Determine the (X, Y) coordinate at the center of the cell enclosing the given text.  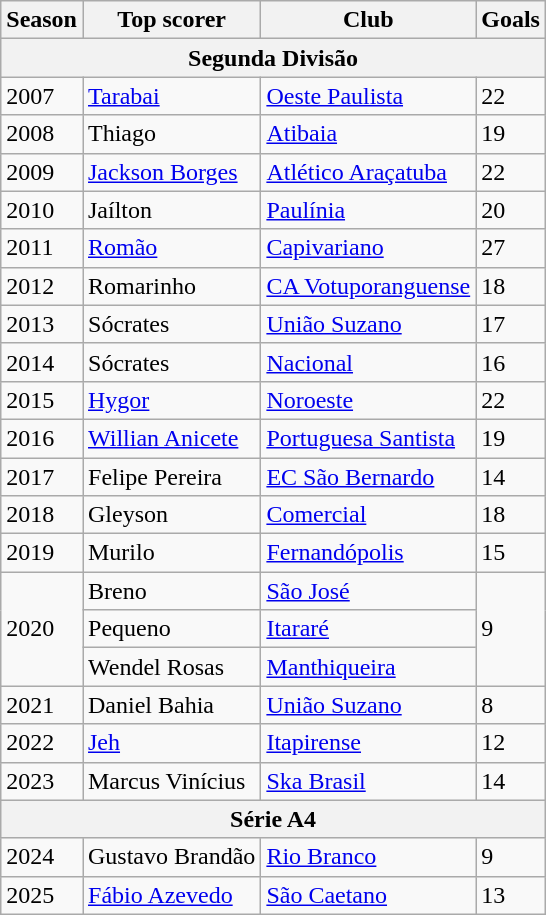
Portuguesa Santista (368, 438)
2016 (42, 438)
Oeste Paulista (368, 96)
Willian Anicete (171, 438)
Manthiqueira (368, 667)
2011 (42, 248)
Wendel Rosas (171, 667)
17 (511, 324)
Itararé (368, 629)
Comercial (368, 515)
Ska Brasil (368, 781)
8 (511, 705)
Nacional (368, 362)
Club (368, 20)
Noroeste (368, 400)
CA Votuporanguense (368, 286)
Pequeno (171, 629)
Paulínia (368, 210)
Jackson Borges (171, 172)
2017 (42, 477)
2013 (42, 324)
Goals (511, 20)
Daniel Bahia (171, 705)
Romão (171, 248)
Thiago (171, 134)
2012 (42, 286)
Murilo (171, 553)
2021 (42, 705)
2025 (42, 895)
Segunda Divisão (274, 58)
2014 (42, 362)
16 (511, 362)
2024 (42, 857)
São Caetano (368, 895)
Hygor (171, 400)
13 (511, 895)
Rio Branco (368, 857)
Felipe Pereira (171, 477)
EC São Bernardo (368, 477)
Itapirense (368, 743)
Top scorer (171, 20)
2015 (42, 400)
12 (511, 743)
2022 (42, 743)
São José (368, 591)
Capivariano (368, 248)
15 (511, 553)
Marcus Vinícius (171, 781)
Gleyson (171, 515)
Fábio Azevedo (171, 895)
Breno (171, 591)
Romarinho (171, 286)
Atibaia (368, 134)
2018 (42, 515)
2010 (42, 210)
2007 (42, 96)
Série A4 (274, 819)
Season (42, 20)
Gustavo Brandão (171, 857)
Jeh (171, 743)
2009 (42, 172)
2008 (42, 134)
Jaílton (171, 210)
Atlético Araçatuba (368, 172)
20 (511, 210)
2023 (42, 781)
27 (511, 248)
Tarabai (171, 96)
2020 (42, 629)
Fernandópolis (368, 553)
2019 (42, 553)
